Find where the given text appears and provide that cell's center as [X, Y] coordinate. 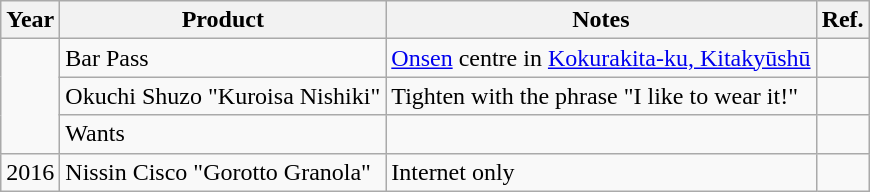
Internet only [601, 172]
Okuchi Shuzo "Kuroisa Nishiki" [223, 96]
Year [30, 20]
Nissin Cisco "Gorotto Granola" [223, 172]
Ref. [842, 20]
Wants [223, 134]
Tighten with the phrase "I like to wear it!" [601, 96]
Product [223, 20]
2016 [30, 172]
Onsen centre in Kokurakita-ku, Kitakyūshū [601, 58]
Notes [601, 20]
Bar Pass [223, 58]
